Determine the (X, Y) coordinate at the center of the cell enclosing the given text.  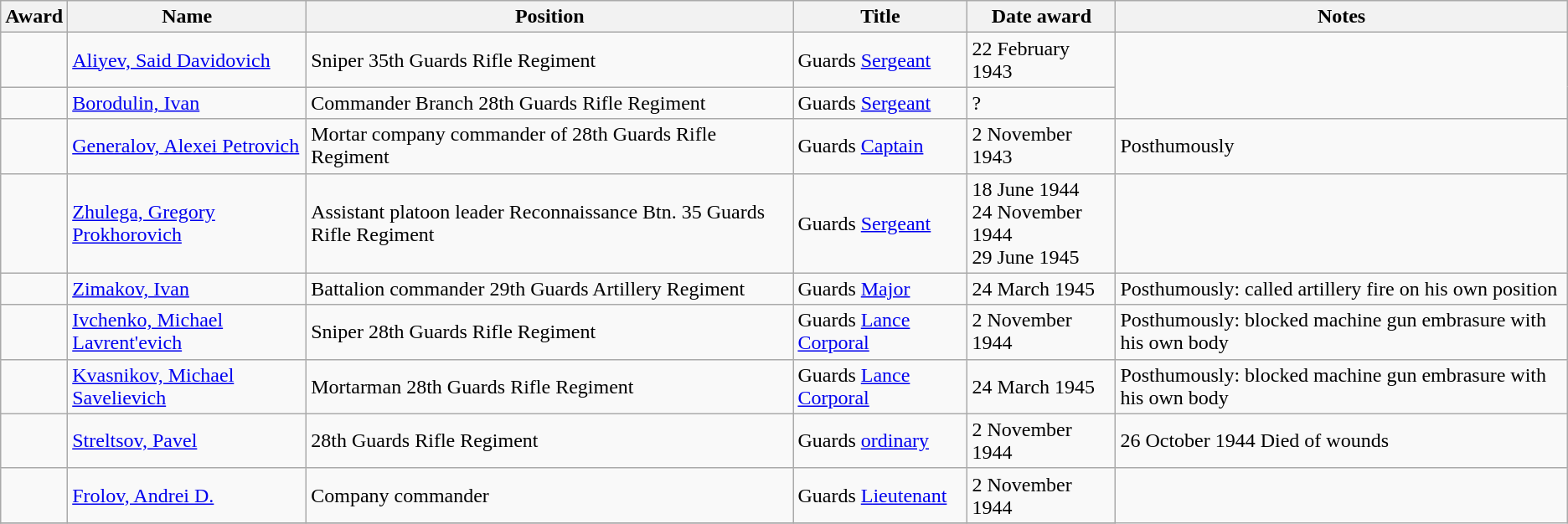
Frolov, Andrei D. (188, 496)
Position (549, 17)
Sniper 35th Guards Rifle Regiment (549, 60)
Company commander (549, 496)
Posthumously: called artillery fire on his own position (1342, 289)
Name (188, 17)
Notes (1342, 17)
Award (34, 17)
Zimakov, Ivan (188, 289)
Ivchenko, Michael Lavrent'evich (188, 331)
Guards Major (880, 289)
Battalion commander 29th Guards Artillery Regiment (549, 289)
26 October 1944 Died of wounds (1342, 440)
Posthumously (1342, 146)
Zhulega, Gregory Prokhorovich (188, 223)
Streltsov, Pavel (188, 440)
2 November 1943 (1042, 146)
? (1042, 103)
28th Guards Rifle Regiment (549, 440)
Guards ordinary (880, 440)
Sniper 28th Guards Rifle Regiment (549, 331)
Title (880, 17)
Mortarman 28th Guards Rifle Regiment (549, 387)
Assistant platoon leader Reconnaissance Btn. 35 Guards Rifle Regiment (549, 223)
Borodulin, Ivan (188, 103)
Aliyev, Said Davidovich (188, 60)
Guards Lieutenant (880, 496)
Guards Captain (880, 146)
22 February 1943 (1042, 60)
Commander Branch 28th Guards Rifle Regiment (549, 103)
18 June 1944 24 November 1944 29 June 1945 (1042, 223)
Date award (1042, 17)
Generalov, Alexei Petrovich (188, 146)
Kvasnikov, Michael Savelievich (188, 387)
Mortar company commander of 28th Guards Rifle Regiment (549, 146)
